Identify which cell holds the provided text, then report its (x, y) central coordinate. 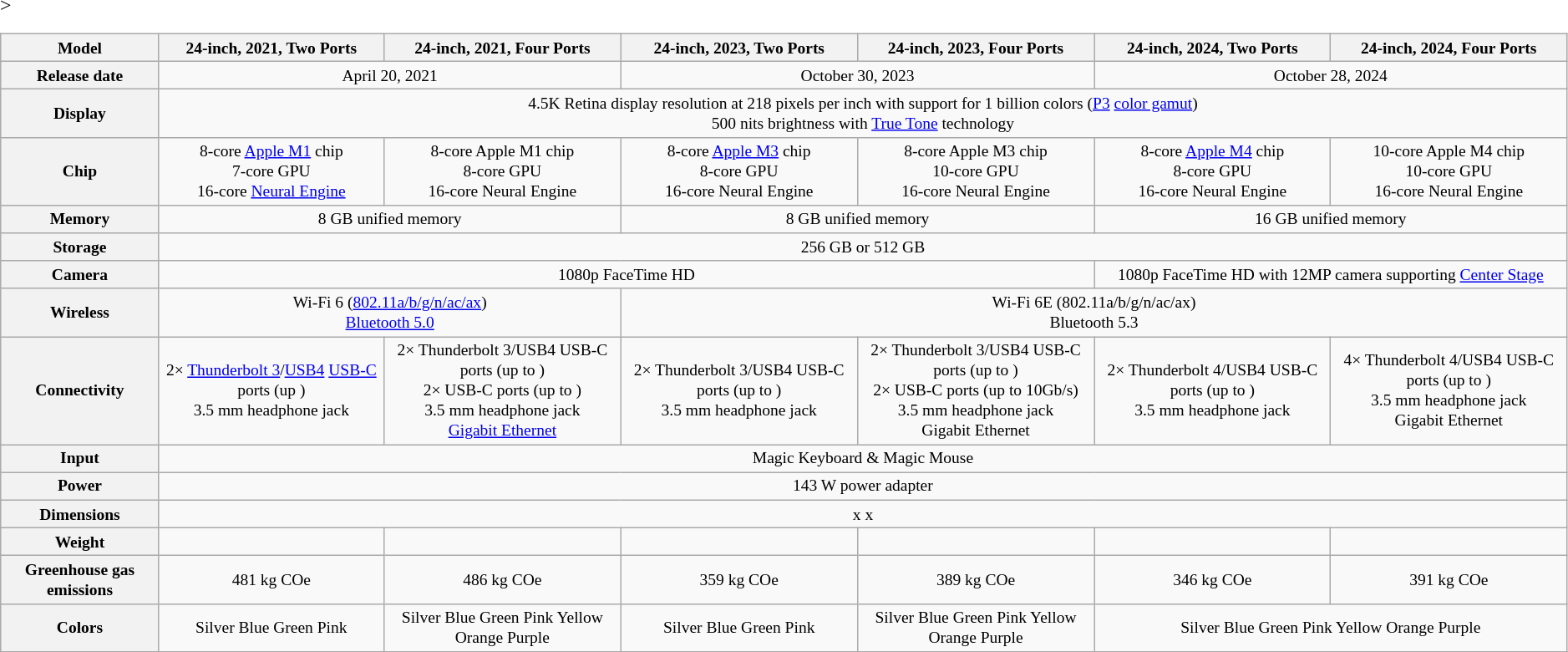
2× Thunderbolt 3/USB4 USB-C ports (up to )2× USB-C ports (up to 10Gb/s)3.5 mm headphone jackGigabit Ethernet (976, 390)
481 kg COe (271, 580)
Storage (80, 247)
24-inch, 2023, Two Ports (738, 47)
x x (863, 513)
April 20, 2021 (389, 75)
8-core Apple M1 chip7-core GPU16-core Neural Engine (271, 171)
8-core Apple M4 chip8-core GPU16-core Neural Engine (1213, 171)
Greenhouse gas emissions (80, 580)
Colors (80, 627)
Magic Keyboard & Magic Mouse (863, 458)
8-core Apple M3 chip10-core GPU16-core Neural Engine (976, 171)
8-core Apple M3 chip8-core GPU16-core Neural Engine (738, 171)
24-inch, 2024, Two Ports (1213, 47)
October 30, 2023 (857, 75)
24-inch, 2021, Two Ports (271, 47)
1080p FaceTime HD with 12MP camera supporting Center Stage (1331, 274)
389 kg COe (976, 580)
256 GB or 512 GB (863, 247)
Model (80, 47)
24-inch, 2024, Four Ports (1449, 47)
8-core Apple M1 chip8-core GPU16-core Neural Engine (502, 171)
2× Thunderbolt 4/USB4 USB-C ports (up to )3.5 mm headphone jack (1213, 390)
Chip (80, 171)
Release date (80, 75)
Power (80, 486)
Dimensions (80, 513)
Input (80, 458)
Memory (80, 219)
Weight (80, 542)
486 kg COe (502, 580)
Camera (80, 274)
4× Thunderbolt 4/USB4 USB-C ports (up to )3.5 mm headphone jackGigabit Ethernet (1449, 390)
Wi-Fi 6E (802.11a/b/g/n/ac/ax)Bluetooth 5.3 (1094, 313)
Wi-Fi 6 (802.11a/b/g/n/ac/ax)Bluetooth 5.0 (389, 313)
October 28, 2024 (1331, 75)
Wireless (80, 313)
Display (80, 114)
24-inch, 2021, Four Ports (502, 47)
16 GB unified memory (1331, 219)
143 W power adapter (863, 486)
4.5K Retina display resolution at 218 pixels per inch with support for 1 billion colors (P3 color gamut)500 nits brightness with True Tone technology (863, 114)
2× Thunderbolt 3/USB4 USB-C ports (up )3.5 mm headphone jack (271, 390)
1080p FaceTime HD (627, 274)
24-inch, 2023, Four Ports (976, 47)
346 kg COe (1213, 580)
10-core Apple M4 chip10-core GPU16-core Neural Engine (1449, 171)
Connectivity (80, 390)
2× Thunderbolt 3/USB4 USB-C ports (up to )3.5 mm headphone jack (738, 390)
359 kg COe (738, 580)
391 kg COe (1449, 580)
2× Thunderbolt 3/USB4 USB-C ports (up to )2× USB-C ports (up to )3.5 mm headphone jackGigabit Ethernet (502, 390)
